Output the [x, y] coordinate of the center of the cell containing the given text.  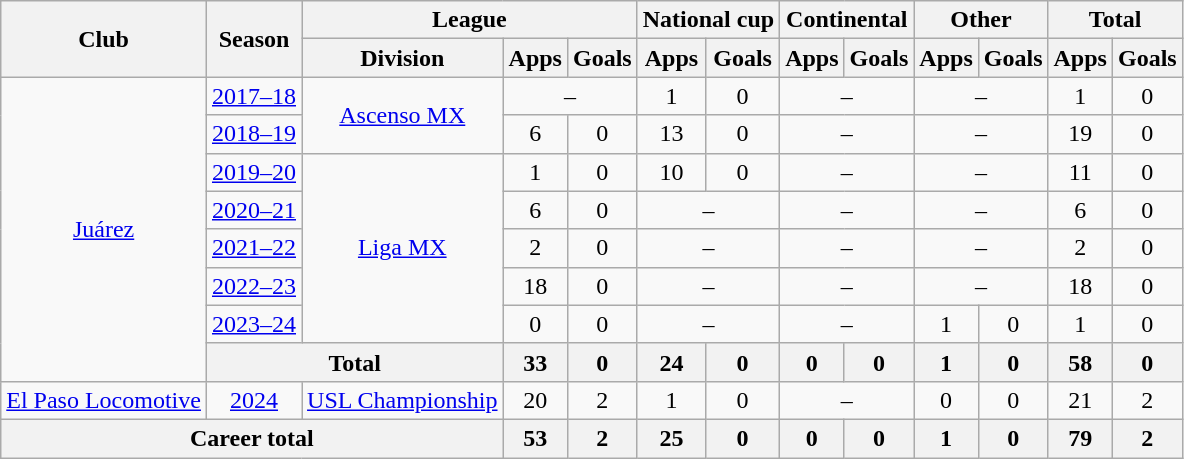
Juárez [104, 229]
Continental [847, 20]
19 [1080, 134]
Division [403, 58]
National cup [708, 20]
2017–18 [254, 96]
11 [1080, 172]
Liga MX [403, 248]
El Paso Locomotive [104, 400]
Club [104, 39]
2019–20 [254, 172]
Season [254, 39]
20 [535, 400]
79 [1080, 438]
League [470, 20]
Career total [252, 438]
2024 [254, 400]
33 [535, 362]
53 [535, 438]
25 [671, 438]
10 [671, 172]
2020–21 [254, 210]
24 [671, 362]
2021–22 [254, 248]
2018–19 [254, 134]
USL Championship [403, 400]
58 [1080, 362]
21 [1080, 400]
Ascenso MX [403, 115]
Other [981, 20]
2022–23 [254, 286]
13 [671, 134]
2023–24 [254, 324]
